Find where the given text appears and provide that cell's center as [X, Y] coordinate. 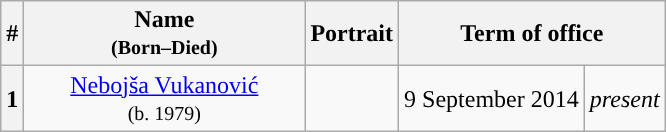
Name(Born–Died) [164, 34]
present [624, 98]
9 September 2014 [492, 98]
Portrait [352, 34]
1 [12, 98]
Term of office [532, 34]
Nebojša Vukanović(b. 1979) [164, 98]
# [12, 34]
